Capture the cell that displays the provided text and extract its [x, y] central coordinate. 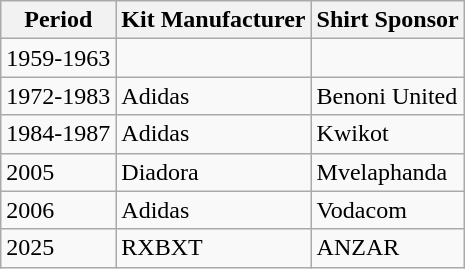
2006 [58, 210]
2025 [58, 248]
Diadora [214, 172]
Benoni United [388, 96]
Kwikot [388, 134]
Period [58, 20]
Shirt Sponsor [388, 20]
Mvelaphanda [388, 172]
ANZAR [388, 248]
Vodacom [388, 210]
2005 [58, 172]
1984-1987 [58, 134]
RXBXT [214, 248]
Kit Manufacturer [214, 20]
1959-1963 [58, 58]
1972-1983 [58, 96]
